For the text-containing cell, return its midpoint in [X, Y] coordinate format. 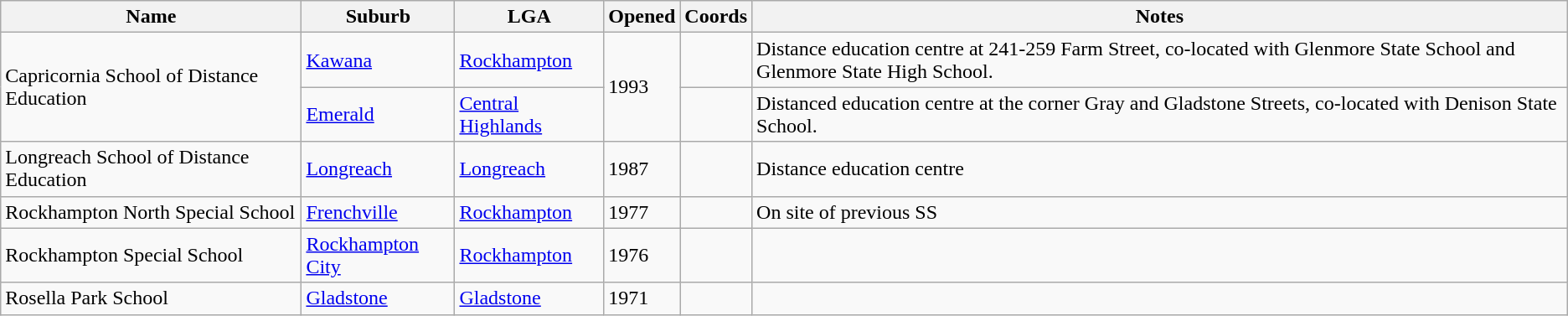
Capricornia School of Distance Education [151, 87]
Rockhampton City [379, 255]
1976 [642, 255]
Distance education centre at 241-259 Farm Street, co-located with Glenmore State School and Glenmore State High School. [1160, 60]
Rockhampton Special School [151, 255]
LGA [529, 17]
Emerald [379, 114]
Distance education centre [1160, 169]
Frenchville [379, 212]
On site of previous SS [1160, 212]
Kawana [379, 60]
1977 [642, 212]
Opened [642, 17]
Central Highlands [529, 114]
Longreach School of Distance Education [151, 169]
1971 [642, 298]
Rockhampton North Special School [151, 212]
Name [151, 17]
Distanced education centre at the corner Gray and Gladstone Streets, co-located with Denison State School. [1160, 114]
1987 [642, 169]
Notes [1160, 17]
Suburb [379, 17]
1993 [642, 87]
Coords [716, 17]
Rosella Park School [151, 298]
